Determine the [x, y] coordinate at the center of the cell enclosing the given text.  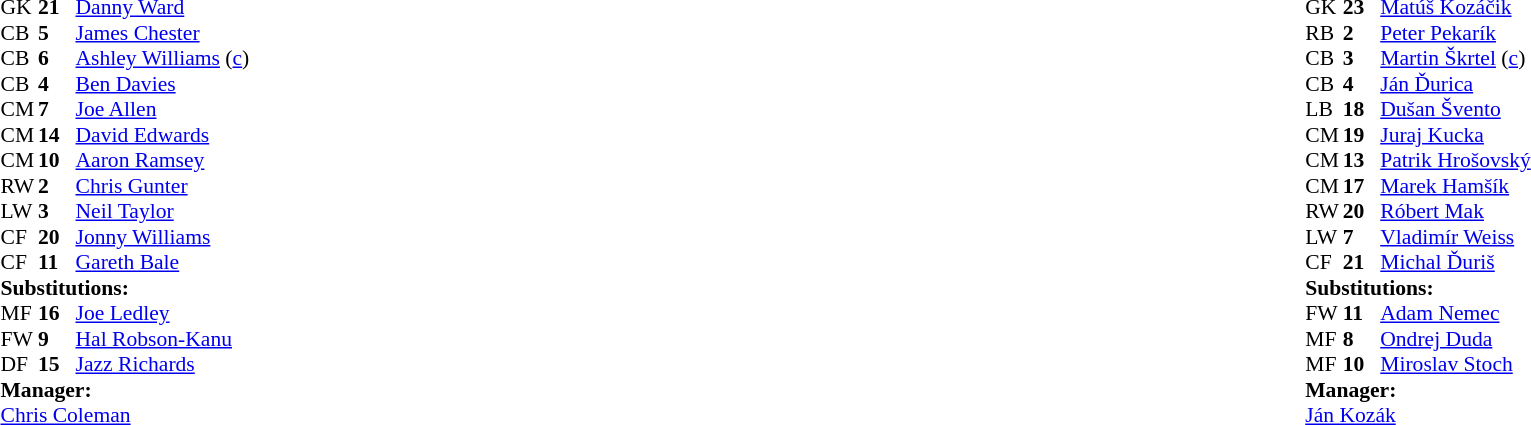
Miroslav Stoch [1456, 365]
Ben Davies [163, 84]
Aaron Ramsey [163, 161]
Hal Robson-Kanu [163, 339]
Patrik Hrošovský [1456, 161]
Chris Gunter [163, 186]
9 [57, 339]
6 [57, 59]
Marek Hamšík [1456, 186]
5 [57, 33]
8 [1362, 339]
Róbert Mak [1456, 211]
DF [19, 365]
16 [57, 313]
Ján Ďurica [1456, 84]
Gareth Bale [163, 263]
18 [1362, 109]
13 [1362, 161]
Peter Pekarík [1456, 33]
Martin Škrtel (c) [1456, 59]
Dušan Švento [1456, 109]
David Edwards [163, 135]
Ondrej Duda [1456, 339]
Vladimír Weiss [1456, 237]
James Chester [163, 33]
Michal Ďuriš [1456, 263]
Ashley Williams (c) [163, 59]
Juraj Kucka [1456, 135]
LB [1324, 109]
Adam Nemec [1456, 313]
21 [1362, 263]
19 [1362, 135]
Neil Taylor [163, 211]
Joe Ledley [163, 313]
Jonny Williams [163, 237]
15 [57, 365]
Joe Allen [163, 109]
Jazz Richards [163, 365]
14 [57, 135]
RB [1324, 33]
17 [1362, 186]
